From the cell containing the given text, extract its center point as [x, y] coordinate. 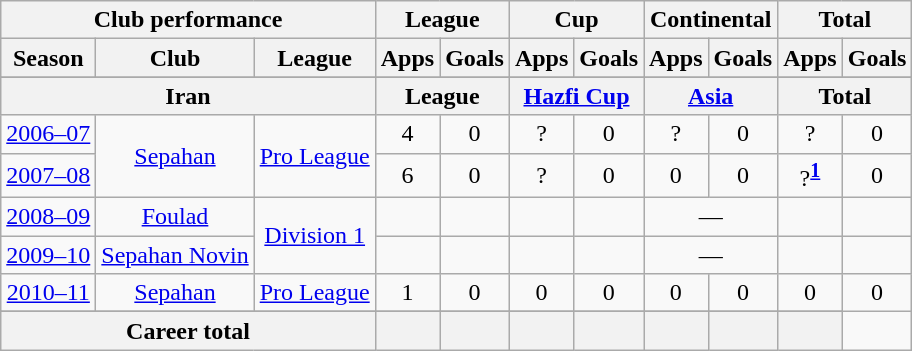
1 [407, 293]
Season [48, 58]
?1 [810, 176]
Sepahan Novin [175, 255]
Division 1 [314, 236]
Continental [711, 20]
2008–09 [48, 217]
Asia [711, 96]
2009–10 [48, 255]
Cup [576, 20]
Iran [188, 96]
4 [407, 134]
Foulad [175, 217]
Career total [188, 331]
6 [407, 176]
2007–08 [48, 176]
2010–11 [48, 293]
2006–07 [48, 134]
Club performance [188, 20]
Club [175, 58]
Hazfi Cup [576, 96]
